Extract the [X, Y] coordinate from the center of the cell holding the provided text.  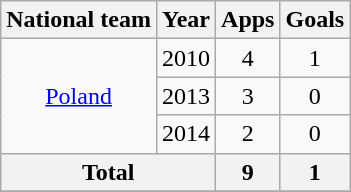
National team [79, 20]
Apps [248, 20]
Year [186, 20]
3 [248, 96]
Total [108, 172]
Goals [315, 20]
2010 [186, 58]
2014 [186, 134]
2013 [186, 96]
9 [248, 172]
Poland [79, 96]
4 [248, 58]
2 [248, 134]
